Pinpoint the cell where the given text exists, returning its [X, Y] midpoint coordinate. 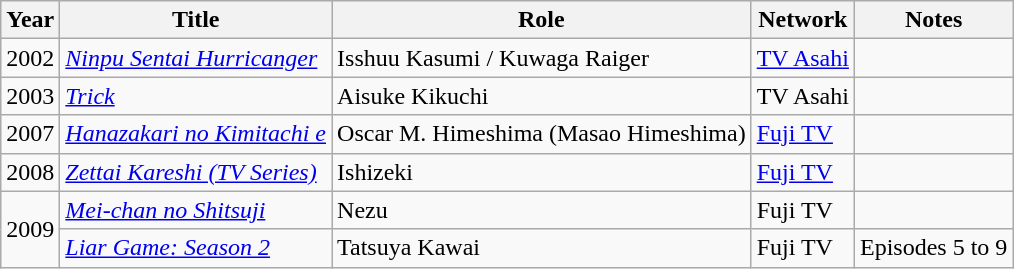
Zettai Kareshi (TV Series) [196, 172]
Title [196, 20]
Role [542, 20]
Ishizeki [542, 172]
Nezu [542, 210]
2008 [30, 172]
2002 [30, 58]
Notes [933, 20]
2003 [30, 96]
Isshuu Kasumi / Kuwaga Raiger [542, 58]
Oscar M. Himeshima (Masao Himeshima) [542, 134]
Trick [196, 96]
Hanazakari no Kimitachi e [196, 134]
Mei-chan no Shitsuji [196, 210]
Episodes 5 to 9 [933, 248]
Year [30, 20]
Network [802, 20]
Aisuke Kikuchi [542, 96]
Ninpu Sentai Hurricanger [196, 58]
Tatsuya Kawai [542, 248]
Liar Game: Season 2 [196, 248]
2009 [30, 229]
2007 [30, 134]
